Output the (X, Y) coordinate of the center of the cell containing the given text.  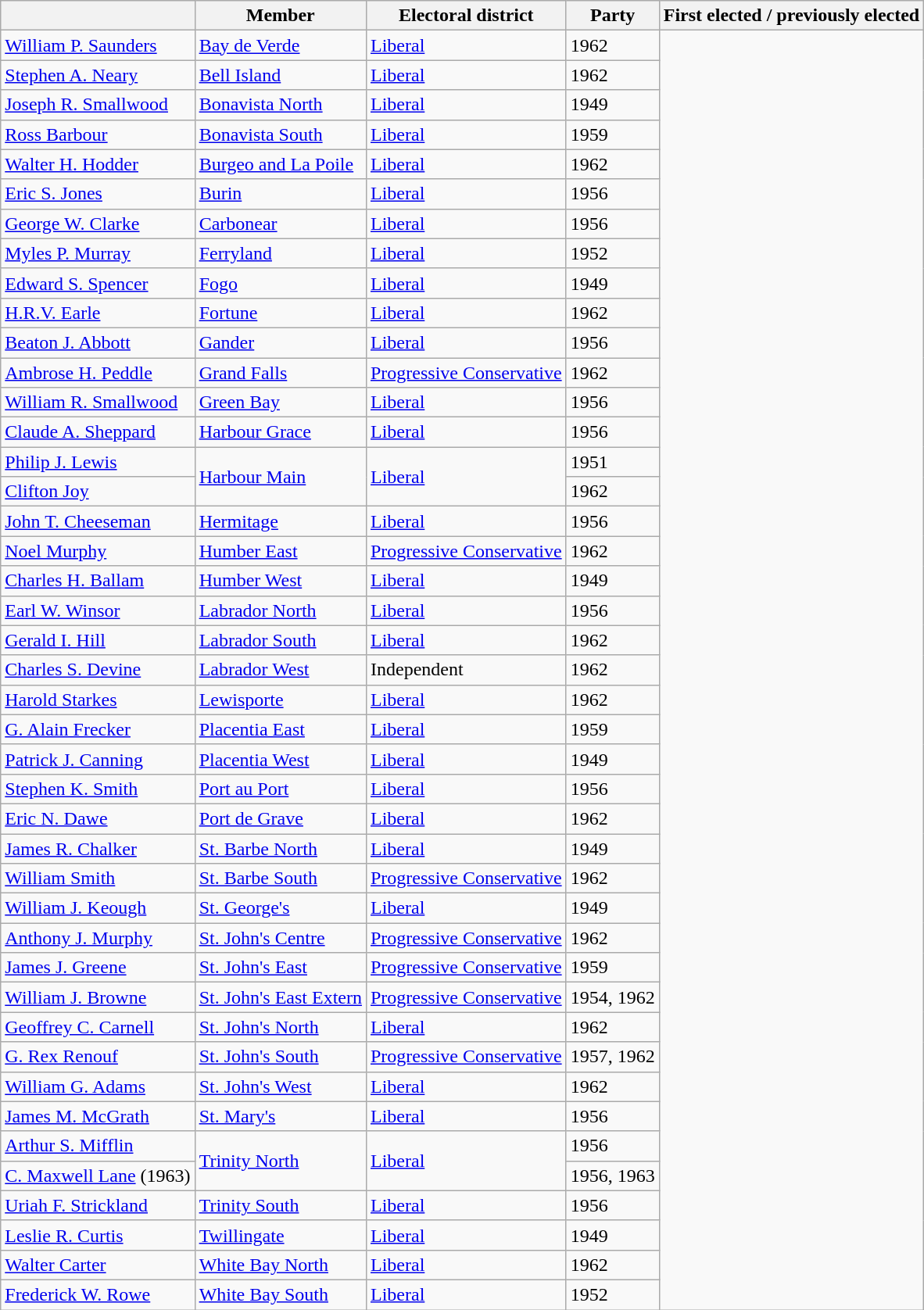
St. John's South (280, 1057)
Trinity North (280, 1161)
Charles H. Ballam (98, 581)
Joseph R. Smallwood (98, 105)
G. Rex Renouf (98, 1057)
Burin (280, 194)
Electoral district (466, 16)
Stephen K. Smith (98, 789)
Bell Island (280, 75)
Eric S. Jones (98, 194)
Uriah F. Strickland (98, 1205)
Claude A. Sheppard (98, 432)
Eric N. Dawe (98, 818)
Patrick J. Canning (98, 759)
Anthony J. Murphy (98, 938)
1957, 1962 (613, 1057)
1954, 1962 (613, 997)
St. George's (280, 908)
William P. Saunders (98, 45)
St. John's East Extern (280, 997)
Leslie R. Curtis (98, 1235)
Burgeo and La Poile (280, 164)
Edward S. Spencer (98, 283)
Party (613, 16)
Bay de Verde (280, 45)
G. Alain Frecker (98, 729)
William J. Keough (98, 908)
Member (280, 16)
St. Mary's (280, 1116)
Harbour Grace (280, 432)
Beaton J. Abbott (98, 342)
Humber East (280, 551)
Earl W. Winsor (98, 610)
George W. Clarke (98, 224)
Walter H. Hodder (98, 164)
Fortune (280, 313)
1956, 1963 (613, 1176)
Charles S. Devine (98, 670)
Arthur S. Mifflin (98, 1146)
Harbour Main (280, 477)
Geoffrey C. Carnell (98, 1027)
Clifton Joy (98, 492)
Noel Murphy (98, 551)
Trinity South (280, 1205)
Port au Port (280, 789)
Hermitage (280, 521)
Bonavista North (280, 105)
St. John's Centre (280, 938)
Placentia West (280, 759)
Philip J. Lewis (98, 462)
William J. Browne (98, 997)
Twillingate (280, 1235)
Ambrose H. Peddle (98, 373)
Ferryland (280, 253)
St. John's East (280, 968)
C. Maxwell Lane (1963) (98, 1176)
Ross Barbour (98, 134)
Gander (280, 342)
Gerald I. Hill (98, 640)
Walter Carter (98, 1265)
William G. Adams (98, 1086)
John T. Cheeseman (98, 521)
Labrador West (280, 670)
James M. McGrath (98, 1116)
St. Barbe North (280, 848)
James J. Greene (98, 968)
Port de Grave (280, 818)
Harold Starkes (98, 700)
White Bay South (280, 1294)
Bonavista South (280, 134)
William Smith (98, 879)
William R. Smallwood (98, 403)
Lewisporte (280, 700)
St. John's West (280, 1086)
Green Bay (280, 403)
Independent (466, 670)
First elected / previously elected (791, 16)
H.R.V. Earle (98, 313)
Fogo (280, 283)
St. John's North (280, 1027)
Humber West (280, 581)
Frederick W. Rowe (98, 1294)
Stephen A. Neary (98, 75)
Myles P. Murray (98, 253)
Grand Falls (280, 373)
Labrador South (280, 640)
1951 (613, 462)
White Bay North (280, 1265)
St. Barbe South (280, 879)
James R. Chalker (98, 848)
Carbonear (280, 224)
Labrador North (280, 610)
Placentia East (280, 729)
